From the cell containing the given text, extract its center point as [x, y] coordinate. 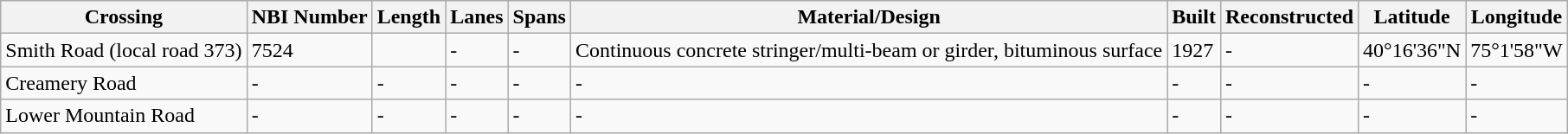
40°16'36"N [1412, 50]
Latitude [1412, 17]
Lower Mountain Road [124, 116]
Smith Road (local road 373) [124, 50]
1927 [1194, 50]
Length [408, 17]
Creamery Road [124, 83]
NBI Number [310, 17]
Lanes [477, 17]
Continuous concrete stringer/multi-beam or girder, bituminous surface [869, 50]
Longitude [1516, 17]
7524 [310, 50]
Built [1194, 17]
Spans [539, 17]
Reconstructed [1289, 17]
Material/Design [869, 17]
75°1'58"W [1516, 50]
Crossing [124, 17]
